For the text-containing cell, return its midpoint in (X, Y) coordinate format. 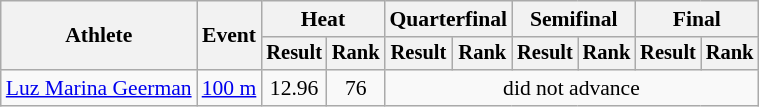
100 m (230, 88)
Athlete (99, 36)
12.96 (294, 88)
Heat (322, 19)
Event (230, 36)
Semifinal (574, 19)
Quarterfinal (448, 19)
76 (356, 88)
Luz Marina Geerman (99, 88)
Final (696, 19)
did not advance (571, 88)
